Capture the cell that displays the provided text and extract its (x, y) central coordinate. 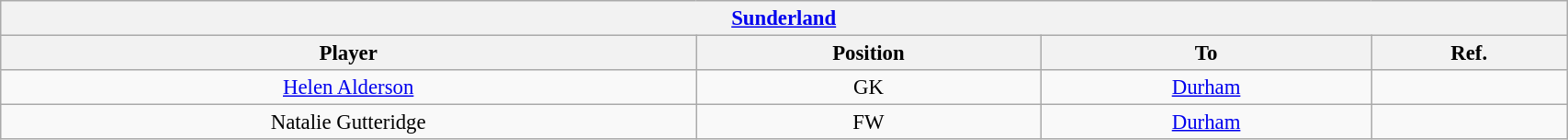
Sunderland (784, 18)
GK (869, 87)
Ref. (1470, 53)
Player (349, 53)
Position (869, 53)
FW (869, 122)
Natalie Gutteridge (349, 122)
Helen Alderson (349, 87)
To (1206, 53)
